Identify which cell holds the provided text, then report its [x, y] central coordinate. 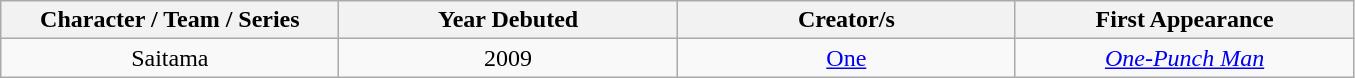
First Appearance [1184, 20]
Saitama [170, 58]
One [846, 58]
Year Debuted [508, 20]
Creator/s [846, 20]
One-Punch Man [1184, 58]
2009 [508, 58]
Character / Team / Series [170, 20]
